Extract the [X, Y] coordinate from the center of the cell holding the provided text.  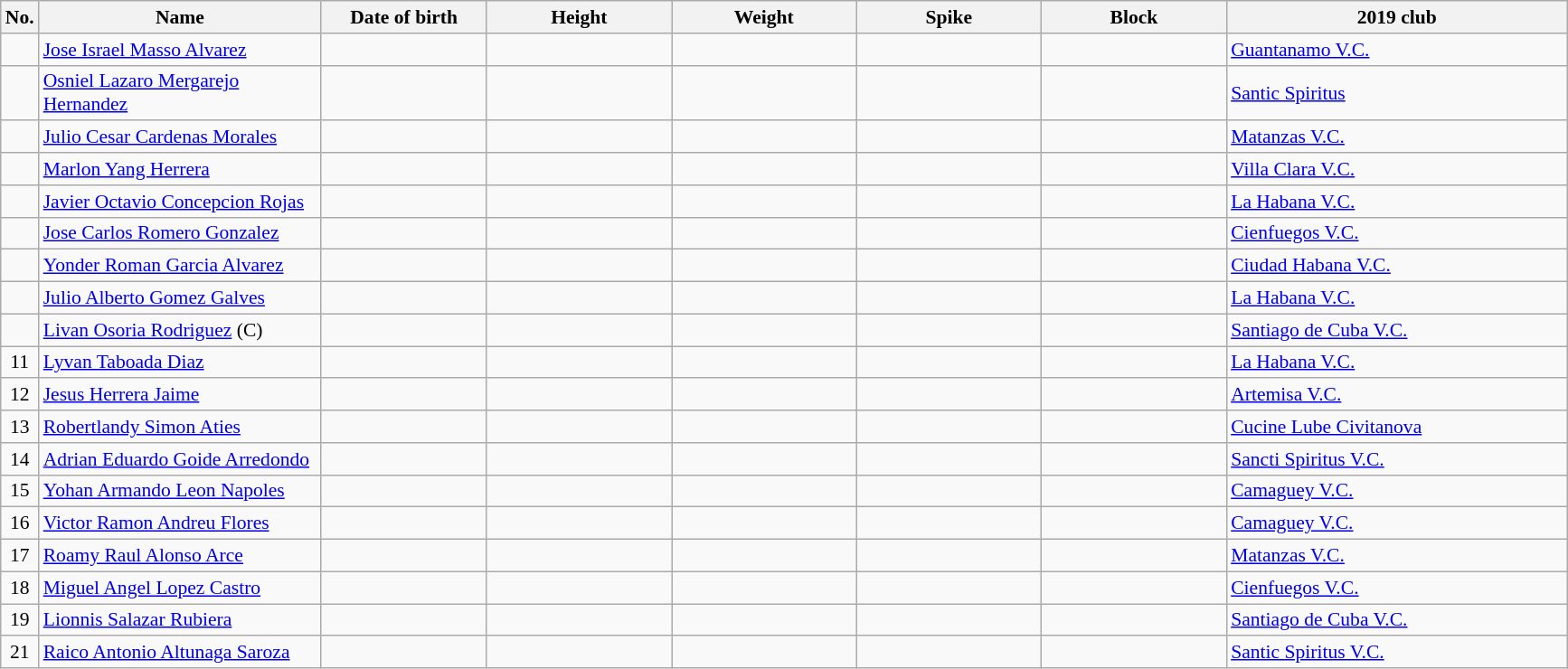
Cucine Lube Civitanova [1396, 427]
Santic Spiritus V.C. [1396, 653]
Weight [765, 17]
Javier Octavio Concepcion Rojas [181, 202]
Name [181, 17]
Julio Cesar Cardenas Morales [181, 137]
19 [20, 620]
15 [20, 491]
Lyvan Taboada Diaz [181, 363]
Jose Carlos Romero Gonzalez [181, 233]
Livan Osoria Rodriguez (C) [181, 330]
Ciudad Habana V.C. [1396, 266]
Date of birth [403, 17]
Villa Clara V.C. [1396, 169]
Marlon Yang Herrera [181, 169]
18 [20, 588]
Victor Ramon Andreu Flores [181, 523]
Artemisa V.C. [1396, 395]
Miguel Angel Lopez Castro [181, 588]
Adrian Eduardo Goide Arredondo [181, 459]
Guantanamo V.C. [1396, 50]
Robertlandy Simon Aties [181, 427]
Jose Israel Masso Alvarez [181, 50]
Julio Alberto Gomez Galves [181, 298]
Spike [949, 17]
Sancti Spiritus V.C. [1396, 459]
Height [579, 17]
Yonder Roman Garcia Alvarez [181, 266]
11 [20, 363]
No. [20, 17]
17 [20, 556]
Yohan Armando Leon Napoles [181, 491]
Jesus Herrera Jaime [181, 395]
Raico Antonio Altunaga Saroza [181, 653]
2019 club [1396, 17]
14 [20, 459]
21 [20, 653]
Osniel Lazaro Mergarejo Hernandez [181, 92]
Santic Spiritus [1396, 92]
Roamy Raul Alonso Arce [181, 556]
Lionnis Salazar Rubiera [181, 620]
Block [1134, 17]
16 [20, 523]
12 [20, 395]
13 [20, 427]
